Locate the cell with the specified text and output its (x, y) center coordinate. 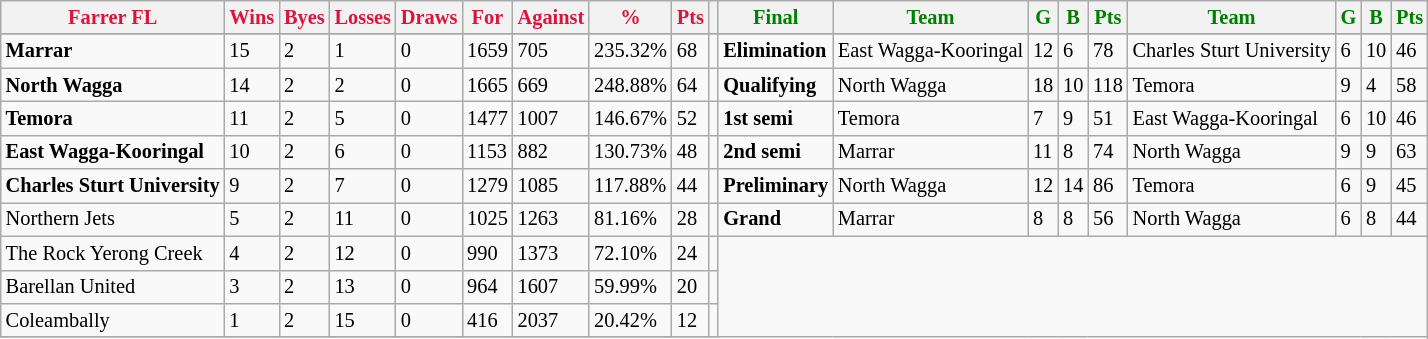
2037 (552, 320)
1153 (487, 152)
56 (1108, 219)
Wins (252, 17)
18 (1043, 85)
64 (690, 85)
52 (690, 118)
1025 (487, 219)
28 (690, 219)
78 (1108, 51)
Final (776, 17)
86 (1108, 186)
For (487, 17)
146.67% (630, 118)
Draws (429, 17)
Northern Jets (113, 219)
1665 (487, 85)
Preliminary (776, 186)
882 (552, 152)
1373 (552, 253)
Elimination (776, 51)
1085 (552, 186)
1279 (487, 186)
68 (690, 51)
1659 (487, 51)
117.88% (630, 186)
Farrer FL (113, 17)
20 (690, 287)
705 (552, 51)
2nd semi (776, 152)
Qualifying (776, 85)
13 (363, 287)
990 (487, 253)
1st semi (776, 118)
63 (1410, 152)
1607 (552, 287)
45 (1410, 186)
48 (690, 152)
235.32% (630, 51)
58 (1410, 85)
669 (552, 85)
59.99% (630, 287)
Barellan United (113, 287)
1263 (552, 219)
118 (1108, 85)
Grand (776, 219)
20.42% (630, 320)
Against (552, 17)
416 (487, 320)
74 (1108, 152)
964 (487, 287)
81.16% (630, 219)
51 (1108, 118)
248.88% (630, 85)
The Rock Yerong Creek (113, 253)
3 (252, 287)
1007 (552, 118)
% (630, 17)
Coleambally (113, 320)
1477 (487, 118)
Losses (363, 17)
130.73% (630, 152)
Byes (304, 17)
72.10% (630, 253)
24 (690, 253)
